Provide the [x, y] coordinate of the cell's center where the given text is located.  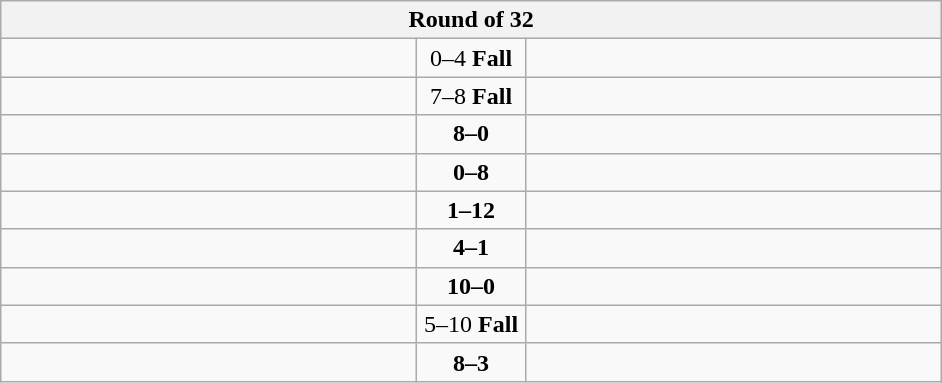
8–0 [472, 134]
Round of 32 [472, 20]
0–4 Fall [472, 58]
4–1 [472, 248]
10–0 [472, 286]
8–3 [472, 362]
7–8 Fall [472, 96]
0–8 [472, 172]
5–10 Fall [472, 324]
1–12 [472, 210]
